Output the [X, Y] coordinate of the center of the cell containing the given text.  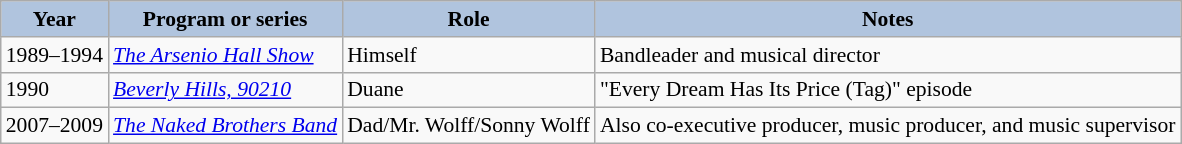
2007–2009 [54, 126]
1990 [54, 90]
Role [468, 19]
Also co-executive producer, music producer, and music supervisor [888, 126]
Himself [468, 55]
Notes [888, 19]
1989–1994 [54, 55]
Year [54, 19]
Beverly Hills, 90210 [225, 90]
"Every Dream Has Its Price (Tag)" episode [888, 90]
Bandleader and musical director [888, 55]
Duane [468, 90]
The Naked Brothers Band [225, 126]
The Arsenio Hall Show [225, 55]
Dad/Mr. Wolff/Sonny Wolff [468, 126]
Program or series [225, 19]
